Locate the cell with the specified text and output its [x, y] center coordinate. 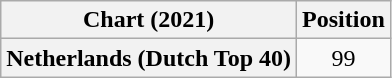
Netherlands (Dutch Top 40) [149, 58]
Position [344, 20]
Chart (2021) [149, 20]
99 [344, 58]
